Locate the cell with the specified text and output its (x, y) center coordinate. 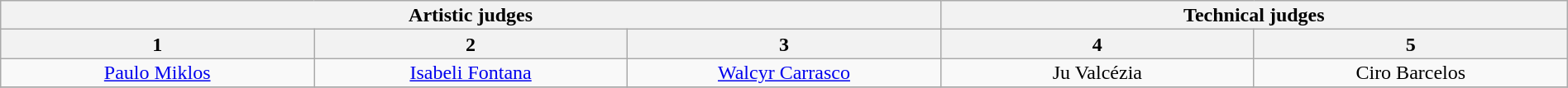
Artistic judges (471, 15)
1 (157, 44)
Isabeli Fontana (471, 72)
Technical judges (1254, 15)
4 (1097, 44)
Ciro Barcelos (1411, 72)
5 (1411, 44)
Walcyr Carrasco (784, 72)
2 (471, 44)
Ju Valcézia (1097, 72)
3 (784, 44)
Paulo Miklos (157, 72)
